Return (X, Y) of the center of cell containing provided text 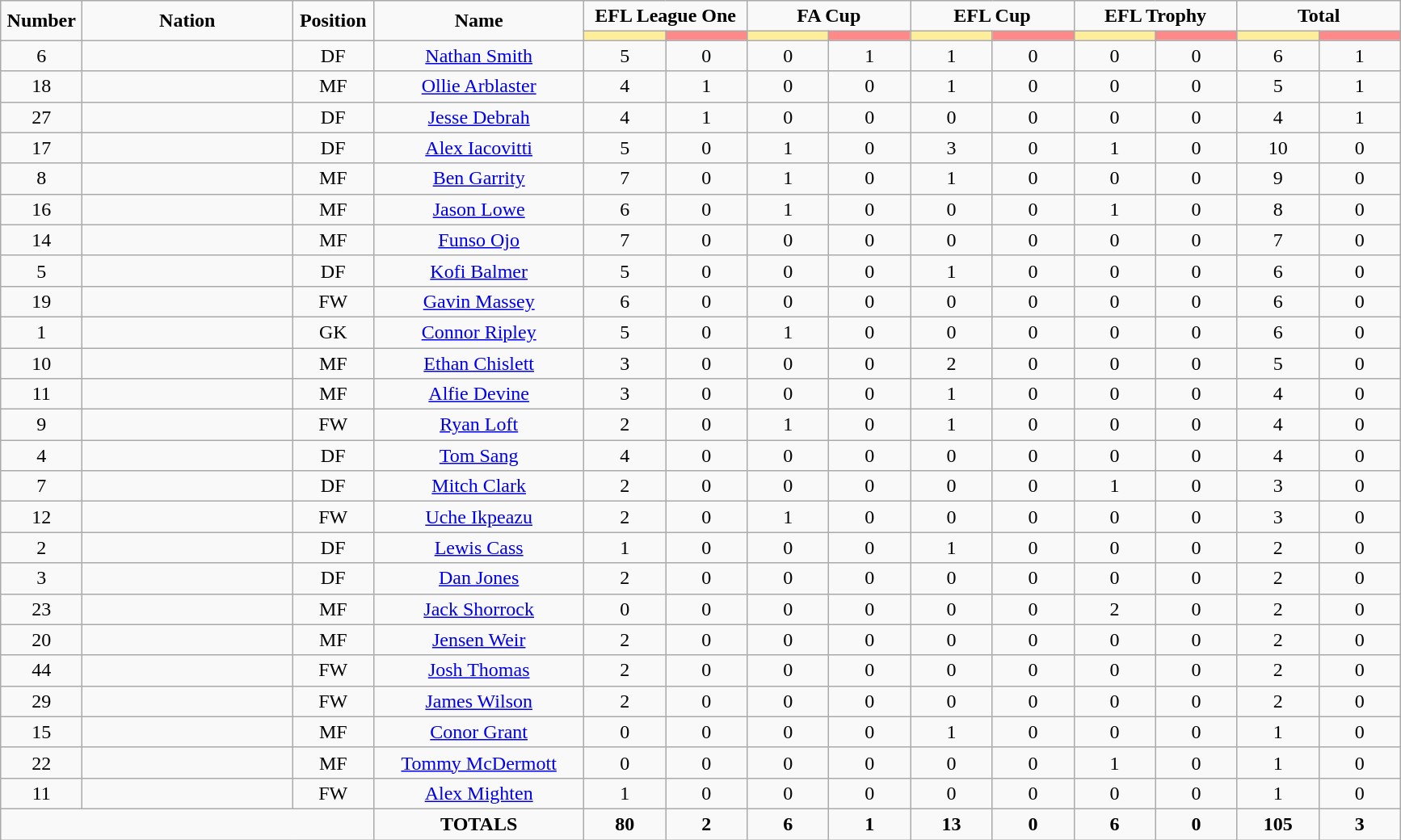
Funso Ojo (479, 240)
Jason Lowe (479, 209)
13 (952, 824)
Alfie Devine (479, 394)
Ben Garrity (479, 178)
Name (479, 21)
Mitch Clark (479, 486)
Tom Sang (479, 456)
23 (42, 609)
Ollie Arblaster (479, 86)
Nation (187, 21)
Connor Ripley (479, 332)
Tommy McDermott (479, 762)
Jack Shorrock (479, 609)
Gavin Massey (479, 301)
TOTALS (479, 824)
FA Cup (829, 16)
15 (42, 732)
Lewis Cass (479, 548)
Jesse Debrah (479, 117)
Dan Jones (479, 578)
Alex Iacovitti (479, 148)
14 (42, 240)
Uche Ikpeazu (479, 517)
12 (42, 517)
James Wilson (479, 701)
105 (1278, 824)
Jensen Weir (479, 640)
Total (1319, 16)
Kofi Balmer (479, 271)
27 (42, 117)
20 (42, 640)
Josh Thomas (479, 670)
19 (42, 301)
Ethan Chislett (479, 363)
Position (333, 21)
17 (42, 148)
18 (42, 86)
Conor Grant (479, 732)
EFL Cup (992, 16)
Number (42, 21)
Alex Mighten (479, 793)
Nathan Smith (479, 56)
Ryan Loft (479, 425)
44 (42, 670)
16 (42, 209)
EFL League One (666, 16)
80 (625, 824)
29 (42, 701)
GK (333, 332)
EFL Trophy (1155, 16)
22 (42, 762)
